Extract the (X, Y) coordinate from the center of the cell holding the provided text.  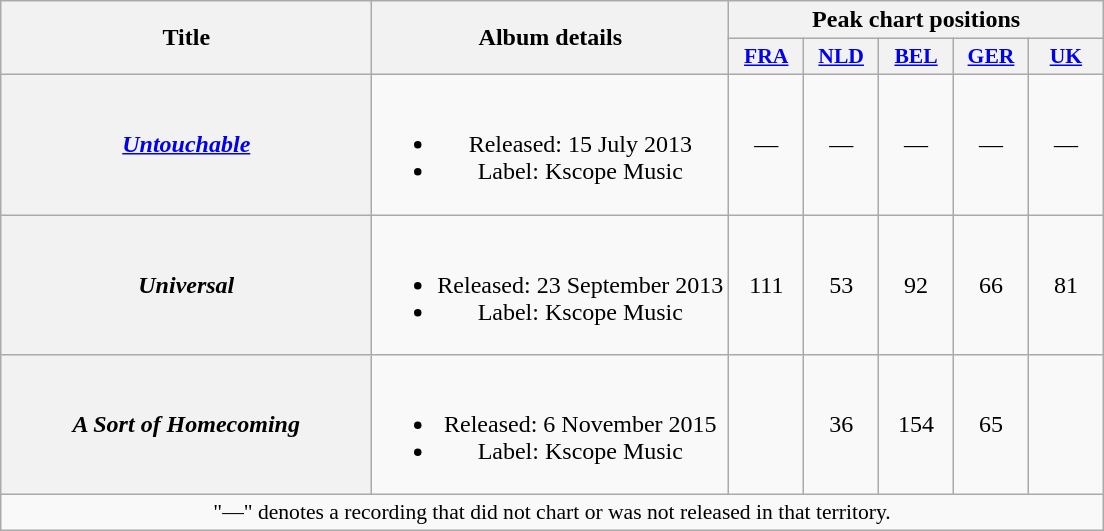
Album details (550, 38)
Released: 15 July 2013Label: Kscope Music (550, 144)
36 (842, 425)
Released: 23 September 2013Label: Kscope Music (550, 284)
A Sort of Homecoming (186, 425)
Released: 6 November 2015Label: Kscope Music (550, 425)
53 (842, 284)
Untouchable (186, 144)
Peak chart positions (916, 20)
BEL (916, 57)
"—" denotes a recording that did not chart or was not released in that territory. (552, 513)
111 (766, 284)
UK (1066, 57)
81 (1066, 284)
154 (916, 425)
92 (916, 284)
NLD (842, 57)
Title (186, 38)
GER (992, 57)
65 (992, 425)
66 (992, 284)
FRA (766, 57)
Universal (186, 284)
